Output the [x, y] coordinate of the center of the cell containing the given text.  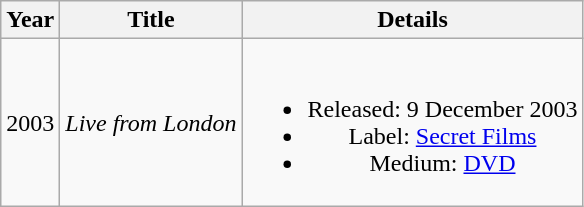
Year [30, 20]
Live from London [151, 122]
Released: 9 December 2003Label: Secret FilmsMedium: DVD [412, 122]
2003 [30, 122]
Details [412, 20]
Title [151, 20]
